Determine the (x, y) coordinate at the center of the cell enclosing the given text.  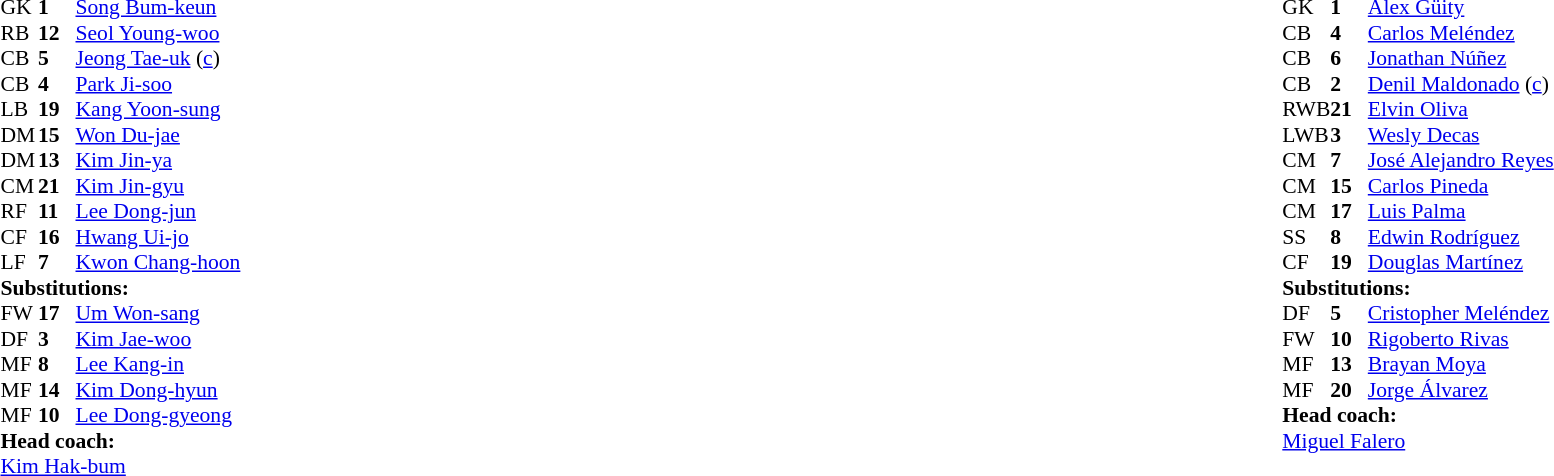
Kim Jin-gyu (158, 186)
Kim Jin-ya (158, 161)
Rigoberto Rivas (1461, 339)
SS (1306, 237)
Jonathan Núñez (1461, 59)
Jorge Álvarez (1461, 390)
Um Won-sang (158, 313)
6 (1349, 59)
Carlos Meléndez (1461, 33)
Jeong Tae-uk (c) (158, 59)
11 (57, 211)
2 (1349, 84)
LF (19, 263)
José Alejandro Reyes (1461, 161)
RWB (1306, 109)
14 (57, 390)
Lee Dong-gyeong (158, 415)
Wesly Decas (1461, 135)
Hwang Ui-jo (158, 237)
RB (19, 33)
20 (1349, 390)
Lee Dong-jun (158, 211)
Park Ji-soo (158, 84)
Kwon Chang-hoon (158, 263)
Lee Kang-in (158, 365)
Kang Yoon-sung (158, 109)
12 (57, 33)
Won Du-jae (158, 135)
Douglas Martínez (1461, 263)
RF (19, 211)
Kim Dong-hyun (158, 390)
LB (19, 109)
Elvin Oliva (1461, 109)
Edwin Rodríguez (1461, 237)
Miguel Falero (1418, 441)
Brayan Moya (1461, 365)
Seol Young-woo (158, 33)
Cristopher Meléndez (1461, 313)
Luis Palma (1461, 211)
16 (57, 237)
LWB (1306, 135)
Denil Maldonado (c) (1461, 84)
Carlos Pineda (1461, 186)
Kim Jae-woo (158, 339)
